Determine the [x, y] coordinate at the center of the cell enclosing the given text.  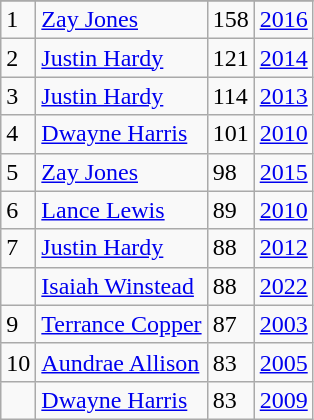
87 [230, 324]
2005 [284, 362]
5 [18, 172]
Isaiah Winstead [122, 286]
98 [230, 172]
6 [18, 210]
3 [18, 96]
Lance Lewis [122, 210]
2013 [284, 96]
2016 [284, 20]
2014 [284, 58]
2009 [284, 400]
2015 [284, 172]
2003 [284, 324]
121 [230, 58]
2012 [284, 248]
2022 [284, 286]
4 [18, 134]
114 [230, 96]
89 [230, 210]
1 [18, 20]
101 [230, 134]
Terrance Copper [122, 324]
7 [18, 248]
9 [18, 324]
Aundrae Allison [122, 362]
2 [18, 58]
10 [18, 362]
158 [230, 20]
